Output the [X, Y] coordinate of the center of the cell containing the given text.  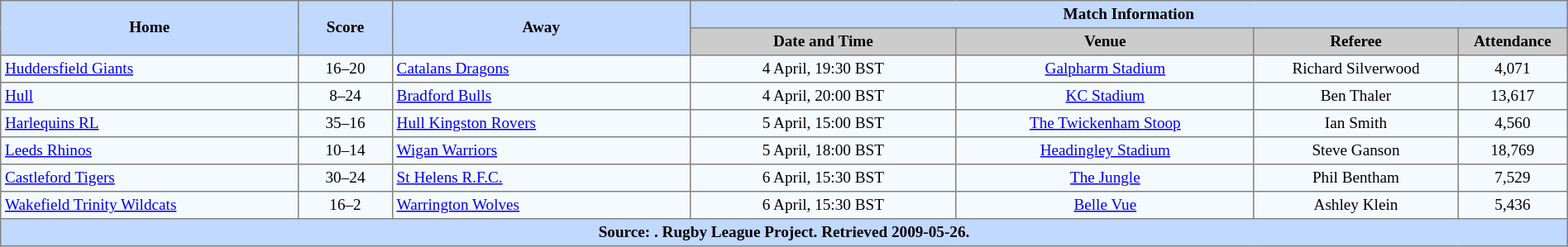
Hull Kingston Rovers [541, 124]
The Twickenham Stoop [1105, 124]
Richard Silverwood [1355, 69]
4,560 [1513, 124]
Ben Thaler [1355, 96]
Score [346, 28]
5 April, 15:00 BST [823, 124]
Warrington Wolves [541, 205]
Referee [1355, 41]
Venue [1105, 41]
Home [150, 28]
5,436 [1513, 205]
Away [541, 28]
The Jungle [1105, 178]
Hull [150, 96]
Wakefield Trinity Wildcats [150, 205]
Belle Vue [1105, 205]
Date and Time [823, 41]
Attendance [1513, 41]
16–20 [346, 69]
10–14 [346, 150]
Bradford Bulls [541, 96]
Castleford Tigers [150, 178]
16–2 [346, 205]
Galpharm Stadium [1105, 69]
Match Information [1128, 15]
13,617 [1513, 96]
Steve Ganson [1355, 150]
Ian Smith [1355, 124]
5 April, 18:00 BST [823, 150]
35–16 [346, 124]
St Helens R.F.C. [541, 178]
KC Stadium [1105, 96]
Harlequins RL [150, 124]
4 April, 20:00 BST [823, 96]
Phil Bentham [1355, 178]
4 April, 19:30 BST [823, 69]
Ashley Klein [1355, 205]
Wigan Warriors [541, 150]
Headingley Stadium [1105, 150]
Leeds Rhinos [150, 150]
7,529 [1513, 178]
Huddersfield Giants [150, 69]
4,071 [1513, 69]
Source: . Rugby League Project. Retrieved 2009-05-26. [784, 233]
8–24 [346, 96]
Catalans Dragons [541, 69]
18,769 [1513, 150]
30–24 [346, 178]
